Detect which cell encompasses the target text, then output its (X, Y) center coordinate. 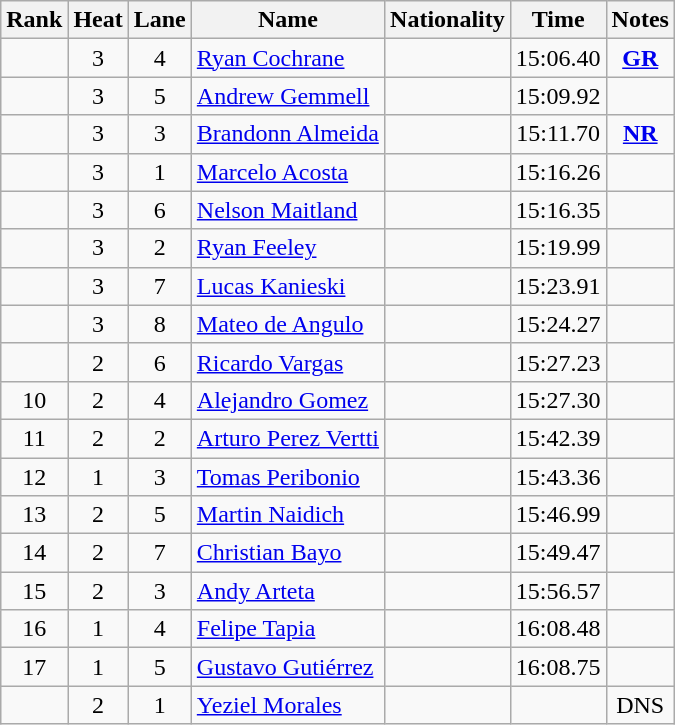
Marcelo Acosta (288, 172)
Ryan Feeley (288, 248)
15 (34, 591)
15:27.23 (558, 362)
15:16.35 (558, 210)
Rank (34, 20)
16:08.48 (558, 629)
15:19.99 (558, 248)
15:11.70 (558, 134)
17 (34, 667)
Gustavo Gutiérrez (288, 667)
15:46.99 (558, 515)
13 (34, 515)
Andrew Gemmell (288, 96)
16 (34, 629)
11 (34, 438)
Nationality (448, 20)
Felipe Tapia (288, 629)
15:24.27 (558, 324)
12 (34, 477)
NR (640, 134)
15:49.47 (558, 553)
Ryan Cochrane (288, 58)
Mateo de Angulo (288, 324)
Christian Bayo (288, 553)
15:23.91 (558, 286)
Brandonn Almeida (288, 134)
15:56.57 (558, 591)
Lucas Kanieski (288, 286)
Yeziel Morales (288, 705)
15:42.39 (558, 438)
Martin Naidich (288, 515)
DNS (640, 705)
Ricardo Vargas (288, 362)
8 (160, 324)
Notes (640, 20)
GR (640, 58)
Time (558, 20)
Lane (160, 20)
14 (34, 553)
Name (288, 20)
Nelson Maitland (288, 210)
10 (34, 400)
16:08.75 (558, 667)
15:09.92 (558, 96)
15:06.40 (558, 58)
Heat (98, 20)
Andy Arteta (288, 591)
15:27.30 (558, 400)
15:16.26 (558, 172)
Tomas Peribonio (288, 477)
Alejandro Gomez (288, 400)
Arturo Perez Vertti (288, 438)
15:43.36 (558, 477)
